Extract the [x, y] coordinate from the center of the cell holding the provided text.  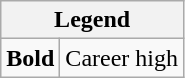
Legend [92, 20]
Career high [122, 58]
Bold [30, 58]
